Find where the given text appears and provide that cell's center as (x, y) coordinate. 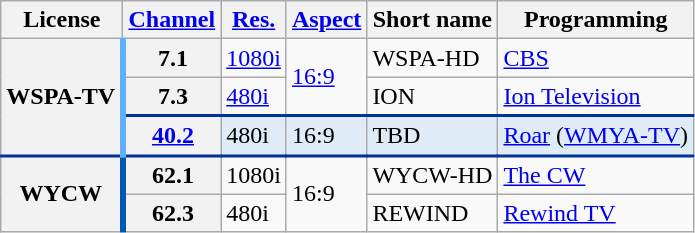
62.1 (172, 174)
Short name (432, 20)
7.1 (172, 58)
License (62, 20)
WYCW-HD (432, 174)
7.3 (172, 96)
WSPA-TV (62, 97)
The CW (596, 174)
Rewind TV (596, 213)
62.3 (172, 213)
Channel (172, 20)
WSPA-HD (432, 58)
Programming (596, 20)
Roar (WMYA-TV) (596, 136)
Res. (254, 20)
REWIND (432, 213)
40.2 (172, 136)
WYCW (62, 194)
CBS (596, 58)
Ion Television (596, 96)
ION (432, 96)
Aspect (326, 20)
TBD (432, 136)
